Identify which cell holds the provided text, then report its (x, y) central coordinate. 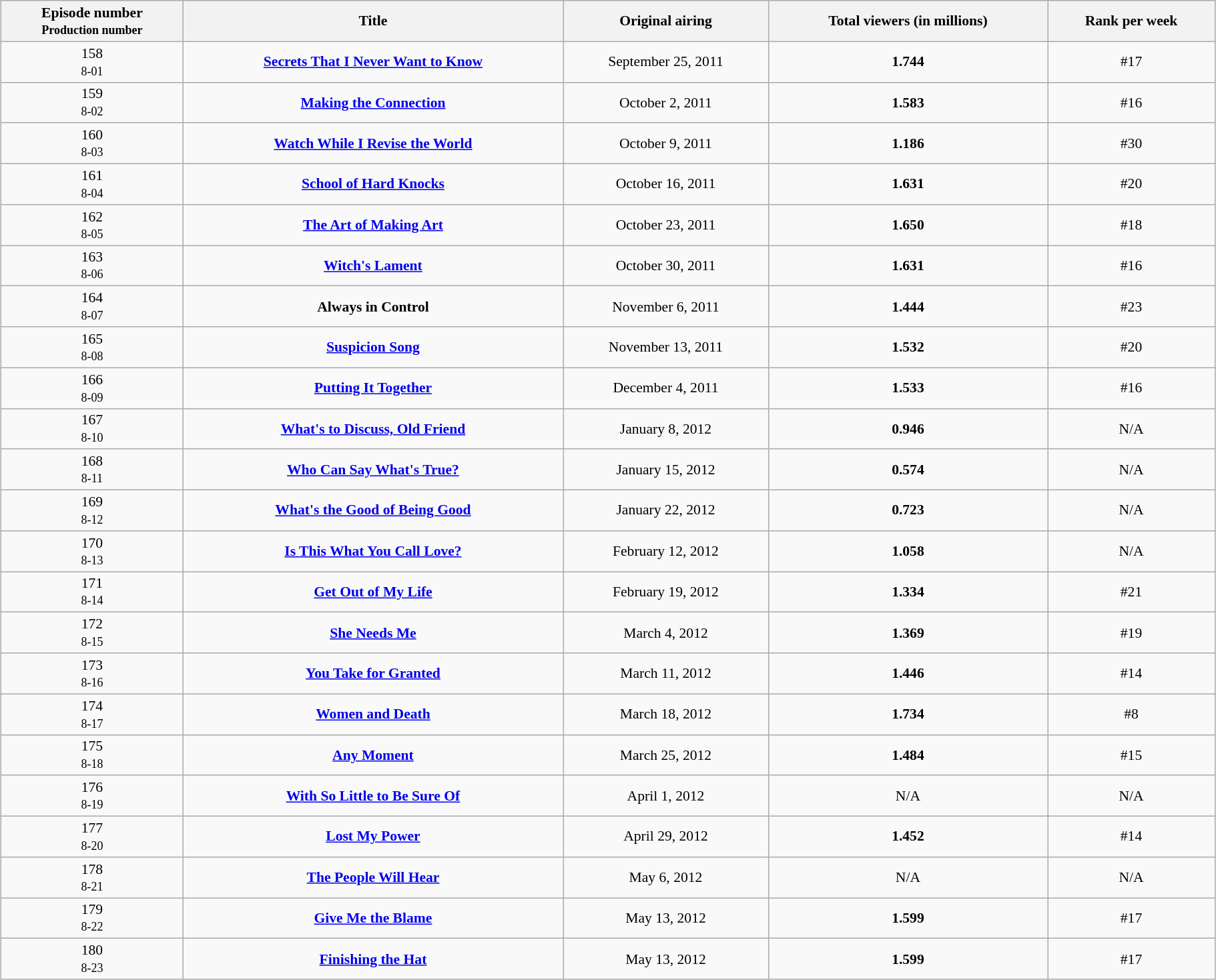
1.744 (908, 61)
With So Little to Be Sure Of (373, 797)
1.186 (908, 144)
October 9, 2011 (666, 144)
Putting It Together (373, 388)
Watch While I Revise the World (373, 144)
What's the Good of Being Good (373, 511)
1618-04 (92, 184)
October 2, 2011 (666, 103)
Get Out of My Life (373, 592)
Episode numberProduction number (92, 21)
1.334 (908, 592)
October 16, 2011 (666, 184)
1788-21 (92, 878)
March 18, 2012 (666, 714)
1678-10 (92, 428)
She Needs Me (373, 632)
1.446 (908, 674)
1628-05 (92, 225)
#15 (1132, 755)
#23 (1132, 307)
1778-20 (92, 837)
April 29, 2012 (666, 837)
1728-15 (92, 632)
#21 (1132, 592)
1638-06 (92, 266)
1808-23 (92, 959)
1658-08 (92, 347)
December 4, 2011 (666, 388)
1688-11 (92, 470)
1.444 (908, 307)
Secrets That I Never Want to Know (373, 61)
Rank per week (1132, 21)
Women and Death (373, 714)
Title (373, 21)
1748-17 (92, 714)
April 1, 2012 (666, 797)
Who Can Say What's True? (373, 470)
1758-18 (92, 755)
Lost My Power (373, 837)
What's to Discuss, Old Friend (373, 428)
Finishing the Hat (373, 959)
1598-02 (92, 103)
1738-16 (92, 674)
1668-09 (92, 388)
1.533 (908, 388)
September 25, 2011 (666, 61)
Making the Connection (373, 103)
1.452 (908, 837)
January 15, 2012 (666, 470)
1708-13 (92, 551)
1.369 (908, 632)
1798-22 (92, 918)
1.058 (908, 551)
The Art of Making Art (373, 225)
1588-01 (92, 61)
#18 (1132, 225)
1608-03 (92, 144)
1.583 (908, 103)
November 13, 2011 (666, 347)
Original airing (666, 21)
March 11, 2012 (666, 674)
#19 (1132, 632)
February 19, 2012 (666, 592)
March 4, 2012 (666, 632)
1718-14 (92, 592)
Is This What You Call Love? (373, 551)
Any Moment (373, 755)
0.723 (908, 511)
May 6, 2012 (666, 878)
0.946 (908, 428)
Suspicion Song (373, 347)
Witch's Lament (373, 266)
1.650 (908, 225)
#8 (1132, 714)
January 8, 2012 (666, 428)
0.574 (908, 470)
1648-07 (92, 307)
November 6, 2011 (666, 307)
1698-12 (92, 511)
October 30, 2011 (666, 266)
February 12, 2012 (666, 551)
1.734 (908, 714)
You Take for Granted (373, 674)
School of Hard Knocks (373, 184)
1.532 (908, 347)
1768-19 (92, 797)
March 25, 2012 (666, 755)
October 23, 2011 (666, 225)
Total viewers (in millions) (908, 21)
The People Will Hear (373, 878)
#30 (1132, 144)
January 22, 2012 (666, 511)
1.484 (908, 755)
Always in Control (373, 307)
Give Me the Blame (373, 918)
